From the cell containing the given text, extract its center point as [X, Y] coordinate. 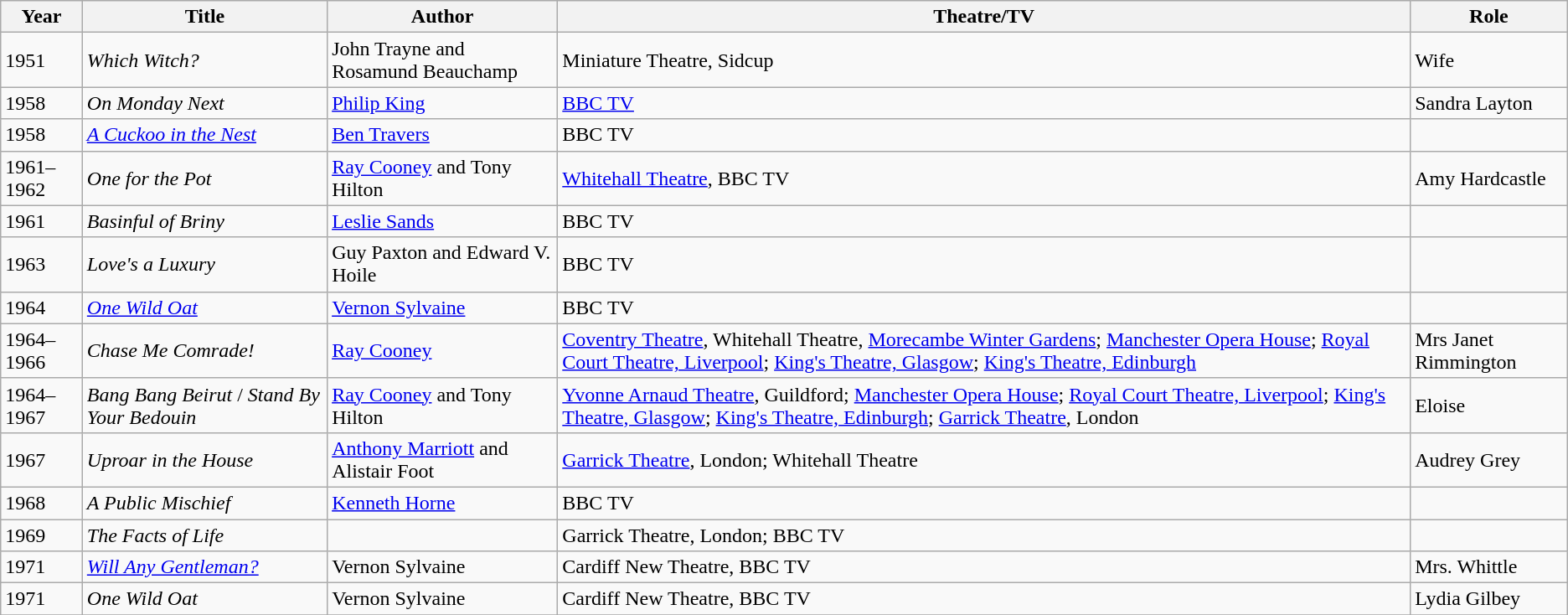
Theatre/TV [984, 17]
Title [204, 17]
Anthony Marriott and Alistair Foot [442, 459]
Will Any Gentleman? [204, 567]
Love's a Luxury [204, 265]
Uproar in the House [204, 459]
1967 [42, 459]
A Public Mischief [204, 503]
Chase Me Comrade! [204, 350]
1951 [42, 60]
1961–1962 [42, 178]
Garrick Theatre, London; Whitehall Theatre [984, 459]
Amy Hardcastle [1489, 178]
Wife [1489, 60]
Mrs. Whittle [1489, 567]
Ray Cooney [442, 350]
Author [442, 17]
1969 [42, 535]
Kenneth Horne [442, 503]
Sandra Layton [1489, 103]
Whitehall Theatre, BBC TV [984, 178]
1964 [42, 307]
1961 [42, 221]
Audrey Grey [1489, 459]
Year [42, 17]
Leslie Sands [442, 221]
Role [1489, 17]
Philip King [442, 103]
The Facts of Life [204, 535]
1963 [42, 265]
Miniature Theatre, Sidcup [984, 60]
On Monday Next [204, 103]
One for the Pot [204, 178]
Bang Bang Beirut / Stand By Your Bedouin [204, 406]
John Trayne and Rosamund Beauchamp [442, 60]
Eloise [1489, 406]
A Cuckoo in the Nest [204, 135]
1964–1967 [42, 406]
Garrick Theatre, London; BBC TV [984, 535]
Mrs Janet Rimmington [1489, 350]
Basinful of Briny [204, 221]
1964–1966 [42, 350]
Lydia Gilbey [1489, 599]
Guy Paxton and Edward V. Hoile [442, 265]
Which Witch? [204, 60]
Ben Travers [442, 135]
1968 [42, 503]
